Provide the (X, Y) coordinate of the cell's center where the given text is located.  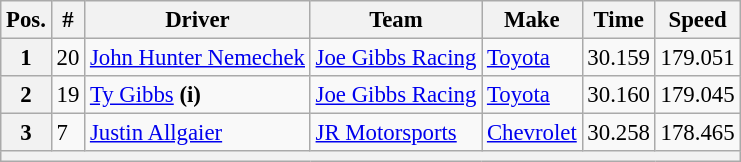
Ty Gibbs (i) (198, 95)
Speed (698, 20)
Justin Allgaier (198, 133)
3 (26, 133)
30.160 (618, 95)
Chevrolet (532, 133)
Driver (198, 20)
20 (68, 58)
JR Motorsports (396, 133)
179.051 (698, 58)
Make (532, 20)
178.465 (698, 133)
30.258 (618, 133)
John Hunter Nemechek (198, 58)
30.159 (618, 58)
2 (26, 95)
7 (68, 133)
179.045 (698, 95)
Pos. (26, 20)
19 (68, 95)
# (68, 20)
Team (396, 20)
1 (26, 58)
Time (618, 20)
